Locate the cell with the specified text and output its (X, Y) center coordinate. 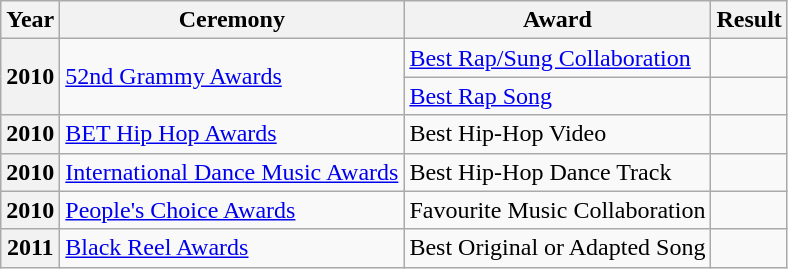
Ceremony (232, 20)
Best Rap Song (558, 96)
Best Original or Adapted Song (558, 248)
Favourite Music Collaboration (558, 210)
Black Reel Awards (232, 248)
Result (749, 20)
Award (558, 20)
Best Hip-Hop Dance Track (558, 172)
2011 (30, 248)
People's Choice Awards (232, 210)
International Dance Music Awards (232, 172)
Best Rap/Sung Collaboration (558, 58)
BET Hip Hop Awards (232, 134)
Best Hip-Hop Video (558, 134)
52nd Grammy Awards (232, 77)
Year (30, 20)
